Search for the cell housing the specified text and yield its (x, y) center coordinate. 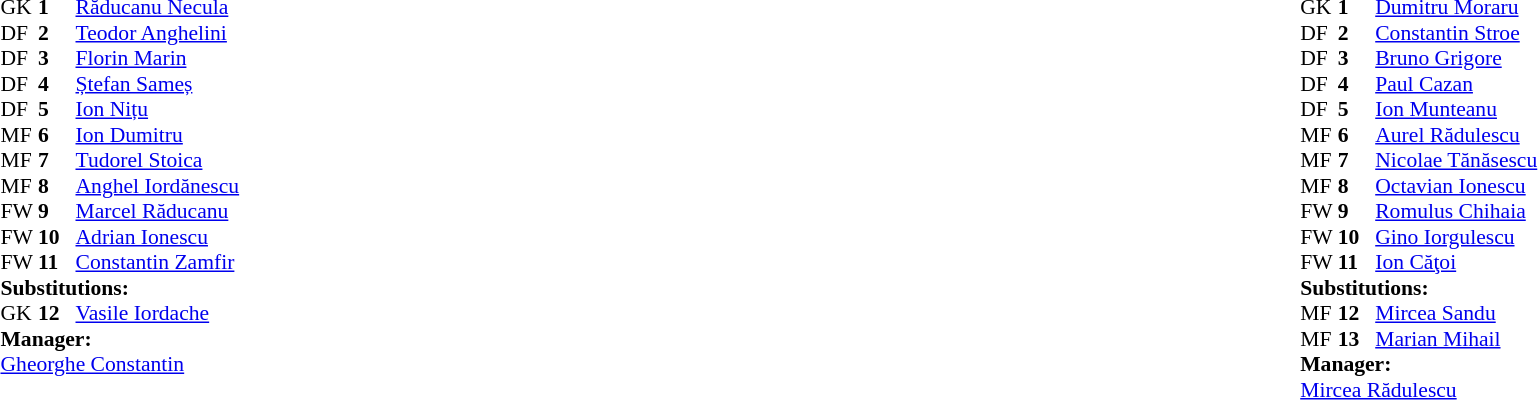
Tudorel Stoica (158, 161)
Romulus Chihaia (1456, 211)
Constantin Stroe (1456, 33)
Ion Căţoi (1456, 263)
Anghel Iordănescu (158, 186)
Gino Iorgulescu (1456, 237)
Ion Munteanu (1456, 109)
Paul Cazan (1456, 84)
Vasile Iordache (158, 313)
Constantin Zamfir (158, 263)
Nicolae Tănăsescu (1456, 161)
Bruno Grigore (1456, 59)
Mircea Sandu (1456, 313)
Aurel Rădulescu (1456, 135)
Adrian Ionescu (158, 237)
Octavian Ionescu (1456, 186)
Marian Mihail (1456, 339)
Ion Dumitru (158, 135)
Gheorghe Constantin (120, 365)
13 (1357, 339)
Teodor Anghelini (158, 33)
Ștefan Sameș (158, 84)
GK (19, 313)
Marcel Răducanu (158, 211)
Florin Marin (158, 59)
Ion Nițu (158, 109)
